Extract the (x, y) coordinate from the center of the cell holding the provided text.  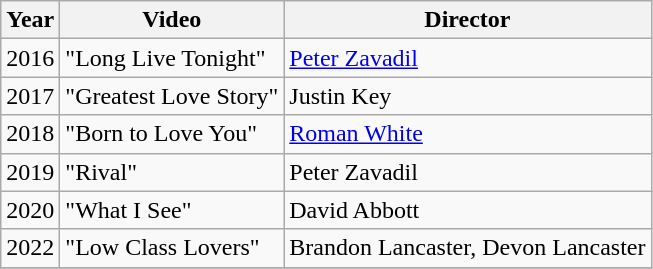
"Rival" (172, 172)
Year (30, 20)
Video (172, 20)
"Low Class Lovers" (172, 248)
2022 (30, 248)
2016 (30, 58)
Justin Key (468, 96)
Director (468, 20)
David Abbott (468, 210)
Brandon Lancaster, Devon Lancaster (468, 248)
"Greatest Love Story" (172, 96)
"Born to Love You" (172, 134)
2019 (30, 172)
"Long Live Tonight" (172, 58)
"What I See" (172, 210)
2020 (30, 210)
2018 (30, 134)
Roman White (468, 134)
2017 (30, 96)
